Pinpoint the cell where the given text exists, returning its (X, Y) midpoint coordinate. 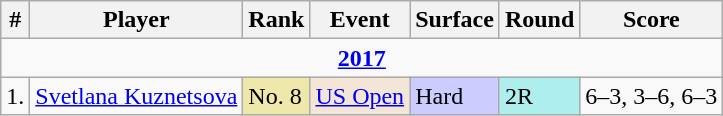
Rank (276, 20)
Surface (455, 20)
No. 8 (276, 96)
Svetlana Kuznetsova (136, 96)
Event (360, 20)
2017 (362, 58)
2R (539, 96)
Hard (455, 96)
6–3, 3–6, 6–3 (652, 96)
Player (136, 20)
US Open (360, 96)
# (16, 20)
Score (652, 20)
Round (539, 20)
1. (16, 96)
